From the cell containing the given text, extract its center point as (x, y) coordinate. 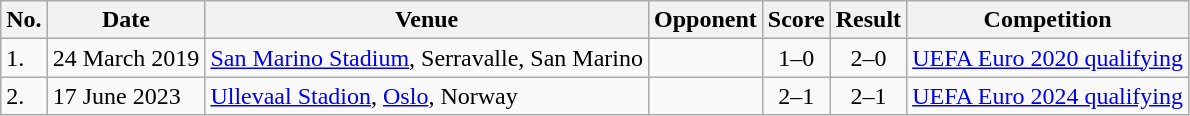
2. (24, 96)
24 March 2019 (126, 58)
UEFA Euro 2020 qualifying (1048, 58)
Date (126, 20)
UEFA Euro 2024 qualifying (1048, 96)
Score (796, 20)
Result (868, 20)
Venue (427, 20)
2–0 (868, 58)
Competition (1048, 20)
Ullevaal Stadion, Oslo, Norway (427, 96)
Opponent (706, 20)
1. (24, 58)
1–0 (796, 58)
San Marino Stadium, Serravalle, San Marino (427, 58)
No. (24, 20)
17 June 2023 (126, 96)
